Scan for the cell matching the given text and deliver its [x, y] coordinate at center. 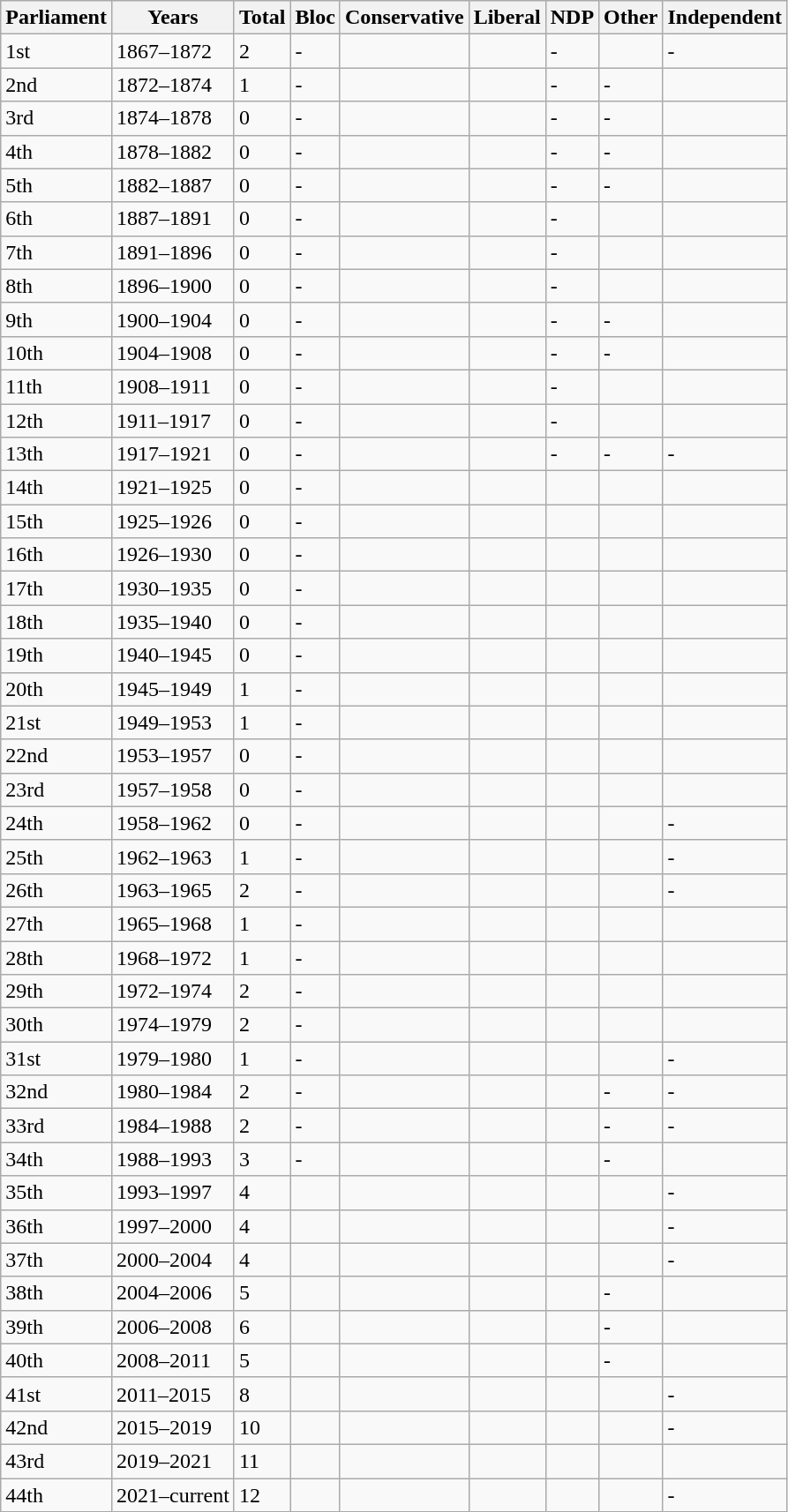
1872–1874 [173, 85]
1925–1926 [173, 521]
10th [56, 353]
20th [56, 689]
Other [631, 18]
36th [56, 1226]
1896–1900 [173, 286]
1878–1882 [173, 152]
12th [56, 421]
1935–1940 [173, 622]
2011–2015 [173, 1394]
1974–1979 [173, 1025]
2nd [56, 85]
NDP [572, 18]
8 [262, 1394]
1882–1887 [173, 185]
28th [56, 957]
1963–1965 [173, 890]
25th [56, 857]
27th [56, 924]
1940–1945 [173, 655]
22nd [56, 756]
1953–1957 [173, 756]
1926–1930 [173, 555]
1962–1963 [173, 857]
1911–1917 [173, 421]
33rd [56, 1126]
35th [56, 1193]
1949–1953 [173, 722]
34th [56, 1159]
17th [56, 588]
Parliament [56, 18]
31st [56, 1059]
6 [262, 1327]
13th [56, 454]
12 [262, 1495]
18th [56, 622]
1997–2000 [173, 1226]
1904–1908 [173, 353]
21st [56, 722]
44th [56, 1495]
Conservative [404, 18]
42nd [56, 1427]
15th [56, 521]
3rd [56, 118]
1900–1904 [173, 319]
16th [56, 555]
Total [262, 18]
24th [56, 823]
14th [56, 488]
1930–1935 [173, 588]
23rd [56, 790]
40th [56, 1360]
Independent [724, 18]
2004–2006 [173, 1293]
2000–2004 [173, 1260]
2008–2011 [173, 1360]
1908–1911 [173, 386]
1980–1984 [173, 1092]
1993–1997 [173, 1193]
1st [56, 51]
29th [56, 992]
1957–1958 [173, 790]
32nd [56, 1092]
6th [56, 219]
1968–1972 [173, 957]
8th [56, 286]
1874–1878 [173, 118]
1972–1974 [173, 992]
Bloc [315, 18]
11th [56, 386]
Liberal [507, 18]
1984–1988 [173, 1126]
2021–current [173, 1495]
1958–1962 [173, 823]
10 [262, 1427]
38th [56, 1293]
26th [56, 890]
1965–1968 [173, 924]
39th [56, 1327]
1867–1872 [173, 51]
7th [56, 252]
41st [56, 1394]
1988–1993 [173, 1159]
1887–1891 [173, 219]
4th [56, 152]
3 [262, 1159]
43rd [56, 1461]
1891–1896 [173, 252]
1979–1980 [173, 1059]
1917–1921 [173, 454]
1921–1925 [173, 488]
2015–2019 [173, 1427]
Years [173, 18]
19th [56, 655]
11 [262, 1461]
5th [56, 185]
1945–1949 [173, 689]
2006–2008 [173, 1327]
37th [56, 1260]
2019–2021 [173, 1461]
30th [56, 1025]
9th [56, 319]
